Return [x, y] of the center of cell containing provided text 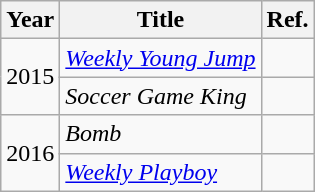
Weekly Playboy [160, 172]
Bomb [160, 134]
Title [160, 20]
Weekly Young Jump [160, 58]
2016 [30, 153]
Soccer Game King [160, 96]
Ref. [288, 20]
2015 [30, 77]
Year [30, 20]
